Identify which cell holds the provided text, then report its (X, Y) central coordinate. 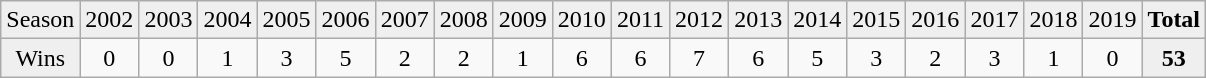
2011 (640, 20)
2008 (464, 20)
Season (40, 20)
2014 (818, 20)
2003 (168, 20)
2018 (1054, 20)
7 (700, 58)
2007 (404, 20)
2015 (876, 20)
2016 (936, 20)
2010 (582, 20)
2006 (346, 20)
2005 (286, 20)
2012 (700, 20)
Total (1174, 20)
2013 (758, 20)
53 (1174, 58)
2004 (228, 20)
Wins (40, 58)
2017 (994, 20)
2002 (110, 20)
2009 (522, 20)
2019 (1112, 20)
